From the cell containing the given text, extract its center point as [X, Y] coordinate. 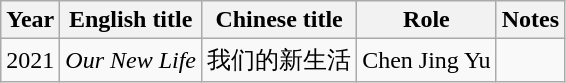
Our New Life [131, 60]
English title [131, 20]
Role [427, 20]
2021 [30, 60]
我们的新生活 [280, 60]
Chen Jing Yu [427, 60]
Notes [530, 20]
Chinese title [280, 20]
Year [30, 20]
